Search for the cell housing the specified text and yield its (X, Y) center coordinate. 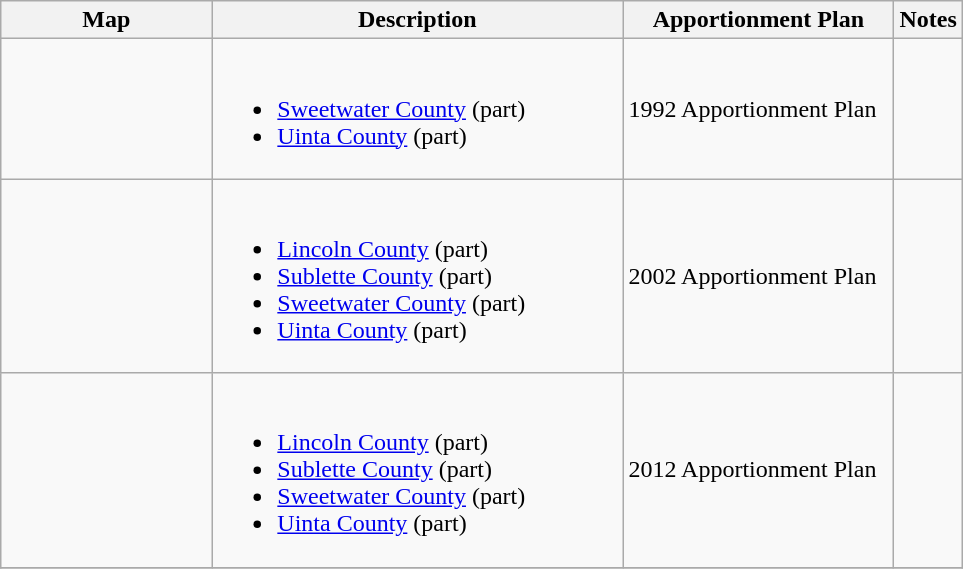
Map (106, 20)
Notes (928, 20)
2012 Apportionment Plan (758, 470)
Description (418, 20)
1992 Apportionment Plan (758, 109)
2002 Apportionment Plan (758, 276)
Apportionment Plan (758, 20)
Sweetwater County (part)Uinta County (part) (418, 109)
